Search for the cell housing the specified text and yield its (X, Y) center coordinate. 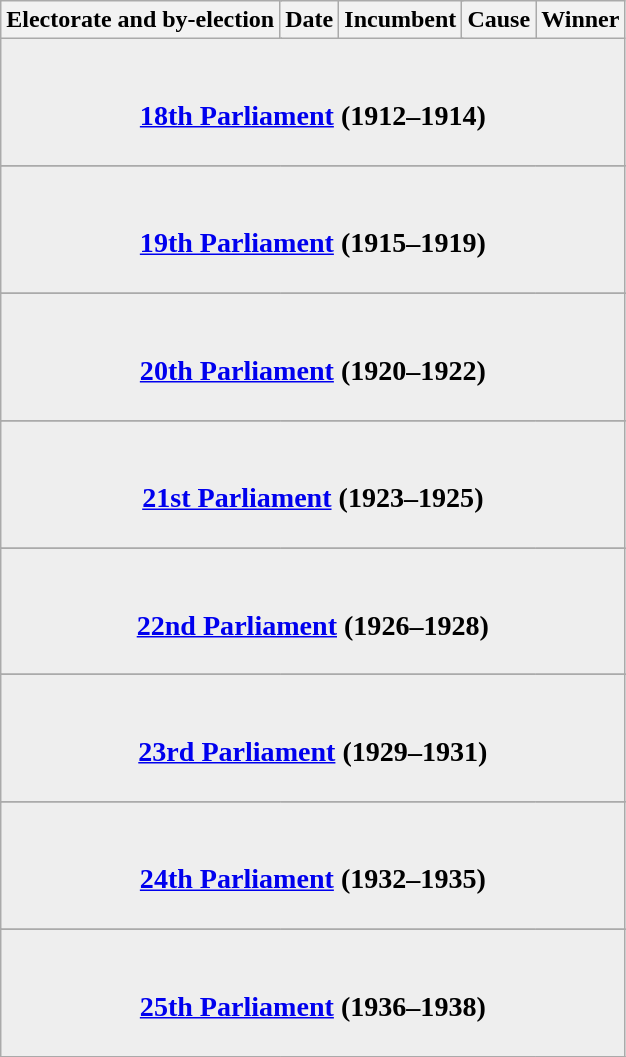
Incumbent (400, 20)
23rd Parliament (1929–1931) (313, 738)
Date (310, 20)
Cause (499, 20)
19th Parliament (1915–1919) (313, 230)
18th Parliament (1912–1914) (313, 102)
25th Parliament (1936–1938) (313, 992)
Electorate and by-election (140, 20)
24th Parliament (1932–1935) (313, 866)
20th Parliament (1920–1922) (313, 356)
21st Parliament (1923–1925) (313, 484)
Winner (580, 20)
22nd Parliament (1926–1928) (313, 612)
